From the cell containing the given text, extract its center point as [x, y] coordinate. 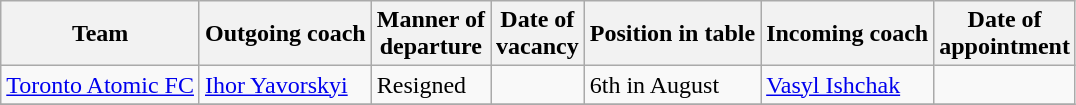
Position in table [672, 34]
6th in August [672, 85]
Date of appointment [1005, 34]
Vasyl Ishchak [848, 85]
Team [100, 34]
Outgoing coach [285, 34]
Incoming coach [848, 34]
Date of vacancy [537, 34]
Manner of departure [430, 34]
Toronto Atomic FC [100, 85]
Ihor Yavorskyi [285, 85]
Resigned [430, 85]
